Detect which cell encompasses the target text, then output its [x, y] center coordinate. 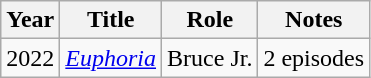
Title [111, 20]
Euphoria [111, 58]
Role [210, 20]
2 episodes [314, 58]
Year [30, 20]
Notes [314, 20]
2022 [30, 58]
Bruce Jr. [210, 58]
